Scan for the cell matching the given text and deliver its [x, y] coordinate at center. 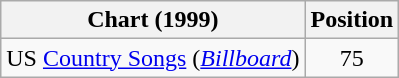
Chart (1999) [153, 20]
US Country Songs (Billboard) [153, 58]
75 [352, 58]
Position [352, 20]
